Scan for the cell matching the given text and deliver its [x, y] coordinate at center. 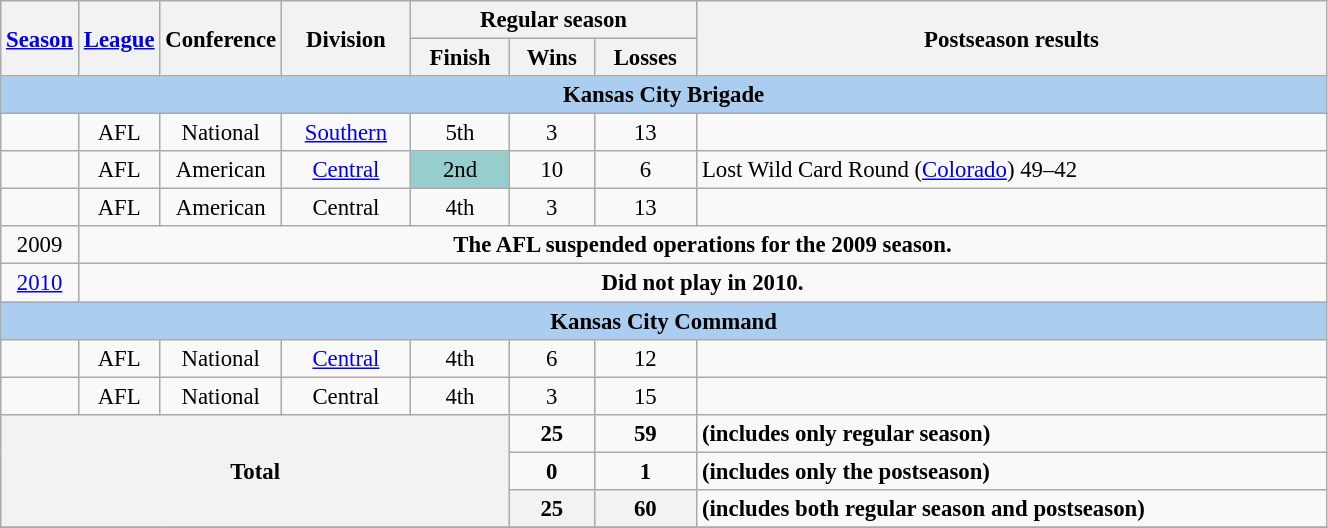
Season [40, 38]
15 [646, 396]
(includes only the postseason) [1012, 471]
Kansas City Command [664, 321]
2010 [40, 283]
2nd [460, 170]
1 [646, 471]
(includes only regular season) [1012, 433]
5th [460, 133]
59 [646, 433]
Kansas City Brigade [664, 95]
Southern [346, 133]
Division [346, 38]
Regular season [553, 20]
(includes both regular season and postseason) [1012, 509]
The AFL suspended operations for the 2009 season. [702, 245]
Postseason results [1012, 38]
2009 [40, 245]
League [118, 38]
Losses [646, 58]
0 [552, 471]
Total [256, 470]
Conference [221, 38]
10 [552, 170]
Finish [460, 58]
Did not play in 2010. [702, 283]
12 [646, 358]
Wins [552, 58]
Lost Wild Card Round (Colorado) 49–42 [1012, 170]
60 [646, 509]
